Return the (x, y) coordinate for the center point of the cell that contains the specified text.  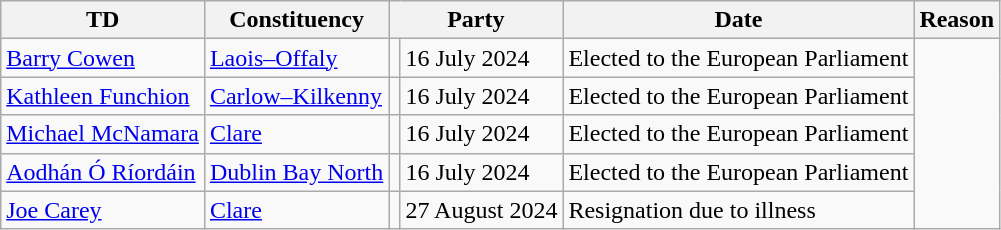
TD (103, 20)
Dublin Bay North (296, 172)
27 August 2024 (482, 210)
Aodhán Ó Ríordáin (103, 172)
Constituency (296, 20)
Joe Carey (103, 210)
Party (476, 20)
Date (738, 20)
Resignation due to illness (738, 210)
Barry Cowen (103, 58)
Michael McNamara (103, 134)
Reason (957, 20)
Kathleen Funchion (103, 96)
Carlow–Kilkenny (296, 96)
Laois–Offaly (296, 58)
